Output the [X, Y] coordinate of the center of the cell containing the given text.  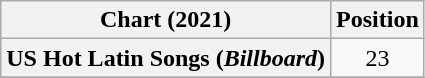
Chart (2021) [166, 20]
Position [378, 20]
US Hot Latin Songs (Billboard) [166, 58]
23 [378, 58]
